Pinpoint the cell where the given text exists, returning its [X, Y] midpoint coordinate. 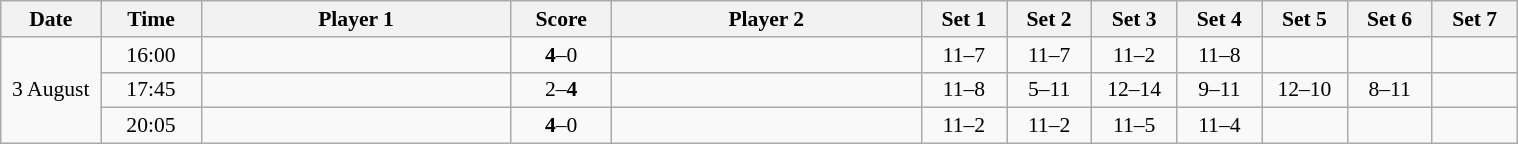
9–11 [1220, 90]
Time [151, 19]
12–10 [1304, 90]
Set 1 [964, 19]
Score [561, 19]
16:00 [151, 55]
Player 1 [356, 19]
11–5 [1134, 126]
Set 7 [1474, 19]
12–14 [1134, 90]
2–4 [561, 90]
Set 2 [1048, 19]
Set 5 [1304, 19]
11–4 [1220, 126]
Set 6 [1390, 19]
8–11 [1390, 90]
Set 3 [1134, 19]
17:45 [151, 90]
3 August [51, 90]
5–11 [1048, 90]
Player 2 [766, 19]
20:05 [151, 126]
Set 4 [1220, 19]
Date [51, 19]
